Identify which cell holds the provided text, then report its (X, Y) central coordinate. 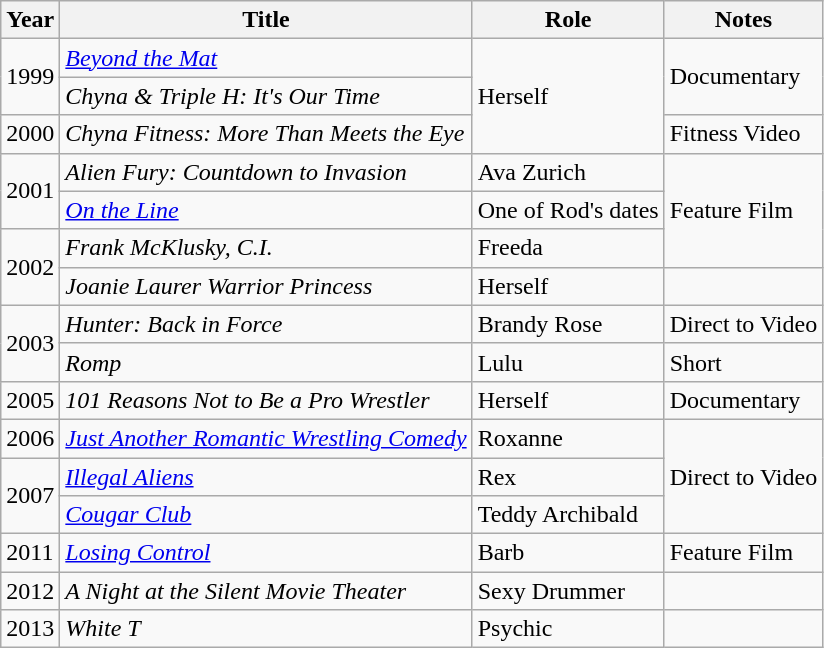
Year (30, 20)
Short (743, 362)
Sexy Drummer (568, 591)
Cougar Club (266, 515)
Rex (568, 477)
Psychic (568, 629)
Chyna & Triple H: It's Our Time (266, 96)
A Night at the Silent Movie Theater (266, 591)
Just Another Romantic Wrestling Comedy (266, 438)
White T (266, 629)
2001 (30, 191)
Alien Fury: Countdown to Invasion (266, 172)
101 Reasons Not to Be a Pro Wrestler (266, 400)
Romp (266, 362)
Lulu (568, 362)
Role (568, 20)
Frank McKlusky, C.I. (266, 248)
Illegal Aliens (266, 477)
Freeda (568, 248)
2007 (30, 496)
Teddy Archibald (568, 515)
2005 (30, 400)
2000 (30, 134)
Notes (743, 20)
Hunter: Back in Force (266, 324)
1999 (30, 77)
2006 (30, 438)
Title (266, 20)
2013 (30, 629)
2011 (30, 553)
2002 (30, 267)
Ava Zurich (568, 172)
Losing Control (266, 553)
Chyna Fitness: More Than Meets the Eye (266, 134)
Roxanne (568, 438)
Barb (568, 553)
On the Line (266, 210)
2003 (30, 343)
2012 (30, 591)
Joanie Laurer Warrior Princess (266, 286)
One of Rod's dates (568, 210)
Fitness Video (743, 134)
Brandy Rose (568, 324)
Beyond the Mat (266, 58)
